Identify which cell holds the provided text, then report its [x, y] central coordinate. 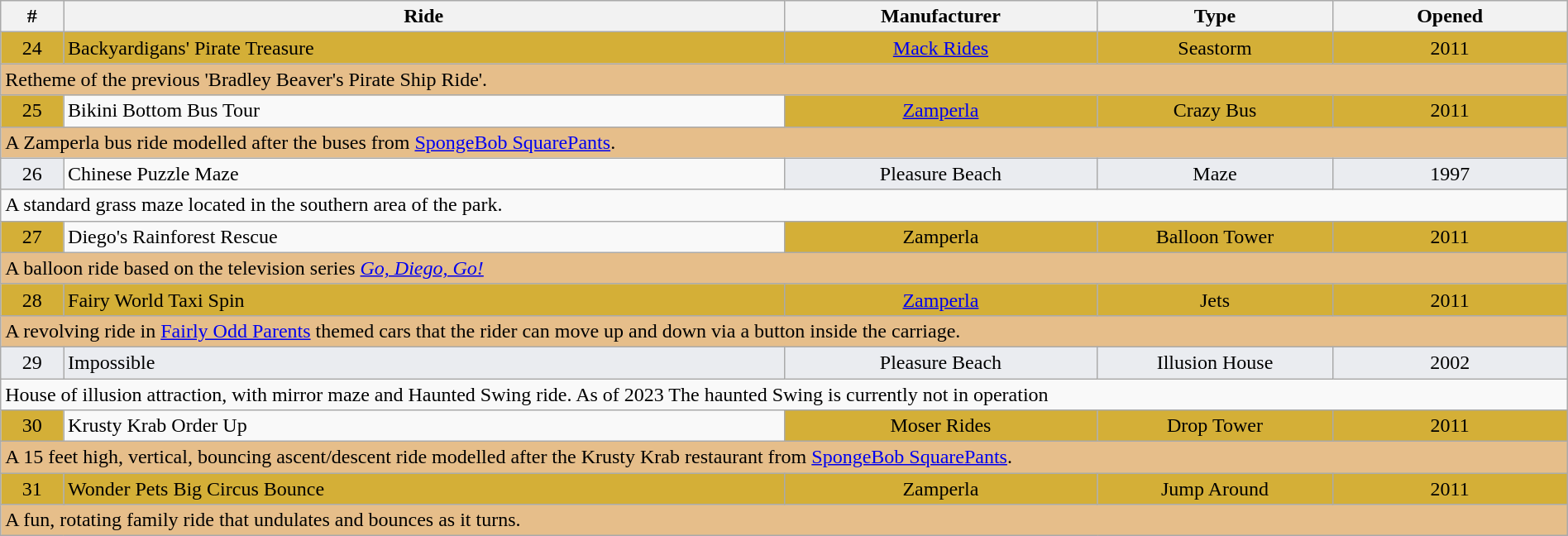
Type [1215, 17]
House of illusion attraction, with mirror maze and Haunted Swing ride. As of 2023 The haunted Swing is currently not in operation [784, 395]
25 [32, 111]
A 15 feet high, vertical, bouncing ascent/descent ride modelled after the Krusty Krab restaurant from SpongeBob SquarePants. [784, 457]
2002 [1450, 362]
Krusty Krab Order Up [423, 426]
A balloon ride based on the television series Go, Diego, Go! [784, 268]
A standard grass maze located in the southern area of the park. [784, 205]
30 [32, 426]
27 [32, 237]
26 [32, 174]
Seastorm [1215, 48]
Bikini Bottom Bus Tour [423, 111]
Diego's Rainforest Rescue [423, 237]
Ride [423, 17]
1997 [1450, 174]
Manufacturer [941, 17]
Illusion House [1215, 362]
Balloon Tower [1215, 237]
28 [32, 299]
Jets [1215, 299]
A revolving ride in Fairly Odd Parents themed cars that the rider can move up and down via a button inside the carriage. [784, 331]
Opened [1450, 17]
29 [32, 362]
Chinese Puzzle Maze [423, 174]
Jump Around [1215, 489]
Retheme of the previous 'Bradley Beaver's Pirate Ship Ride'. [784, 79]
Mack Rides [941, 48]
Backyardigans' Pirate Treasure [423, 48]
Moser Rides [941, 426]
Drop Tower [1215, 426]
Maze [1215, 174]
A fun, rotating family ride that undulates and bounces as it turns. [784, 520]
Wonder Pets Big Circus Bounce [423, 489]
24 [32, 48]
A Zamperla bus ride modelled after the buses from SpongeBob SquarePants. [784, 142]
# [32, 17]
Crazy Bus [1215, 111]
31 [32, 489]
Fairy World Taxi Spin [423, 299]
Impossible [423, 362]
